Capture the cell that displays the provided text and extract its [x, y] central coordinate. 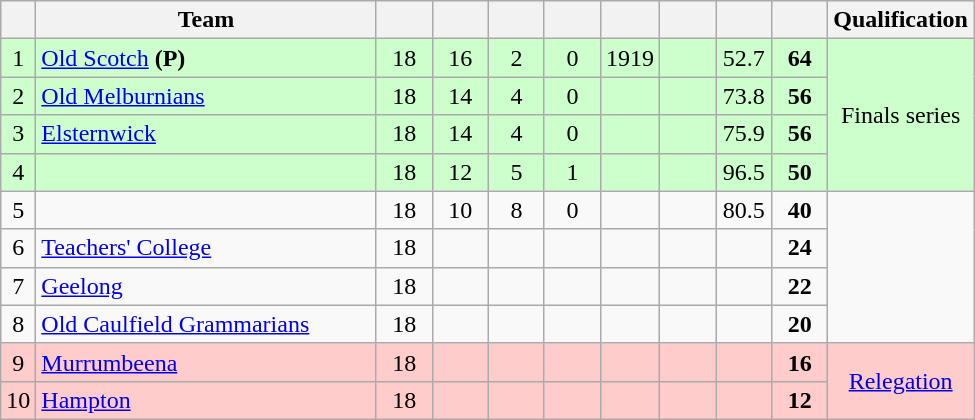
40 [800, 210]
7 [18, 286]
Hampton [206, 400]
52.7 [744, 58]
1919 [630, 58]
3 [18, 134]
9 [18, 362]
Elsternwick [206, 134]
96.5 [744, 172]
75.9 [744, 134]
64 [800, 58]
22 [800, 286]
Team [206, 20]
Qualification [901, 20]
24 [800, 248]
Relegation [901, 381]
73.8 [744, 96]
Finals series [901, 115]
Murrumbeena [206, 362]
6 [18, 248]
Old Caulfield Grammarians [206, 324]
80.5 [744, 210]
20 [800, 324]
Geelong [206, 286]
Old Scotch (P) [206, 58]
50 [800, 172]
Old Melburnians [206, 96]
Teachers' College [206, 248]
